Find where the given text appears and provide that cell's center as (x, y) coordinate. 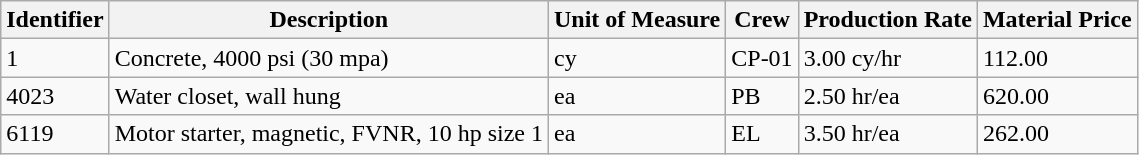
Motor starter, magnetic, FVNR, 10 hp size 1 (328, 134)
Water closet, wall hung (328, 96)
Identifier (55, 20)
112.00 (1057, 58)
EL (762, 134)
PB (762, 96)
3.00 cy/hr (888, 58)
Material Price (1057, 20)
620.00 (1057, 96)
Crew (762, 20)
cy (636, 58)
1 (55, 58)
Unit of Measure (636, 20)
Concrete, 4000 psi (30 mpa) (328, 58)
262.00 (1057, 134)
2.50 hr/ea (888, 96)
3.50 hr/ea (888, 134)
6119 (55, 134)
4023 (55, 96)
Production Rate (888, 20)
Description (328, 20)
CP-01 (762, 58)
